Output the (X, Y) coordinate of the center of the cell containing the given text.  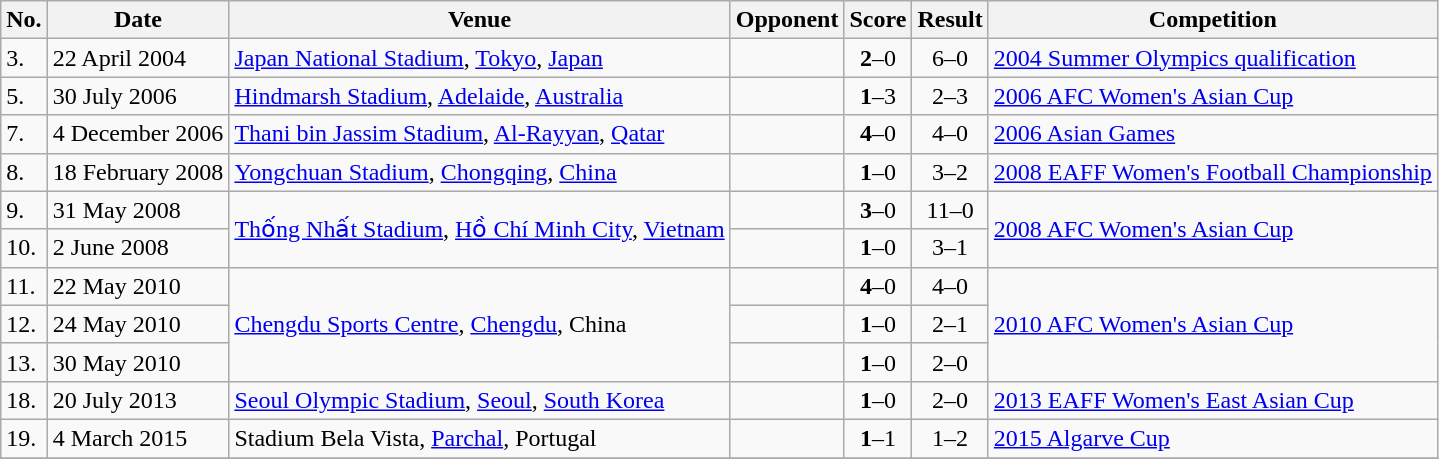
Date (138, 20)
18 February 2008 (138, 172)
13. (24, 362)
Chengdu Sports Centre, Chengdu, China (480, 324)
2–3 (950, 96)
Thống Nhất Stadium, Hồ Chí Minh City, Vietnam (480, 229)
30 July 2006 (138, 96)
Opponent (787, 20)
7. (24, 134)
20 July 2013 (138, 400)
Competition (1212, 20)
2015 Algarve Cup (1212, 438)
Result (950, 20)
6–0 (950, 58)
1–2 (950, 438)
9. (24, 210)
Hindmarsh Stadium, Adelaide, Australia (480, 96)
4 March 2015 (138, 438)
1–3 (878, 96)
24 May 2010 (138, 324)
Stadium Bela Vista, Parchal, Portugal (480, 438)
18. (24, 400)
2006 AFC Women's Asian Cup (1212, 96)
5. (24, 96)
2–1 (950, 324)
19. (24, 438)
2010 AFC Women's Asian Cup (1212, 324)
Seoul Olympic Stadium, Seoul, South Korea (480, 400)
Thani bin Jassim Stadium, Al-Rayyan, Qatar (480, 134)
12. (24, 324)
No. (24, 20)
11. (24, 286)
2013 EAFF Women's East Asian Cup (1212, 400)
22 May 2010 (138, 286)
3–0 (878, 210)
11–0 (950, 210)
2006 Asian Games (1212, 134)
3. (24, 58)
31 May 2008 (138, 210)
Venue (480, 20)
3–2 (950, 172)
2008 EAFF Women's Football Championship (1212, 172)
Yongchuan Stadium, Chongqing, China (480, 172)
8. (24, 172)
2004 Summer Olympics qualification (1212, 58)
22 April 2004 (138, 58)
3–1 (950, 248)
1–1 (878, 438)
2 June 2008 (138, 248)
Score (878, 20)
2008 AFC Women's Asian Cup (1212, 229)
30 May 2010 (138, 362)
Japan National Stadium, Tokyo, Japan (480, 58)
4 December 2006 (138, 134)
10. (24, 248)
